Capture the cell that displays the provided text and extract its (x, y) central coordinate. 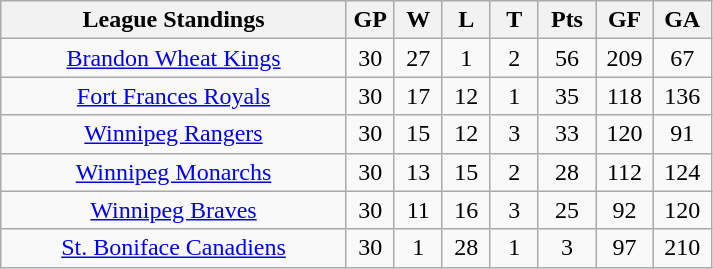
Winnipeg Rangers (174, 134)
35 (567, 96)
92 (625, 210)
33 (567, 134)
118 (625, 96)
25 (567, 210)
GP (370, 20)
91 (682, 134)
Winnipeg Monarchs (174, 172)
L (466, 20)
St. Boniface Canadiens (174, 248)
11 (418, 210)
13 (418, 172)
Brandon Wheat Kings (174, 58)
112 (625, 172)
T (514, 20)
136 (682, 96)
GF (625, 20)
209 (625, 58)
17 (418, 96)
56 (567, 58)
67 (682, 58)
27 (418, 58)
124 (682, 172)
Winnipeg Braves (174, 210)
GA (682, 20)
Fort Frances Royals (174, 96)
Pts (567, 20)
W (418, 20)
16 (466, 210)
League Standings (174, 20)
210 (682, 248)
97 (625, 248)
